Determine the [x, y] coordinate at the center of the cell enclosing the given text.  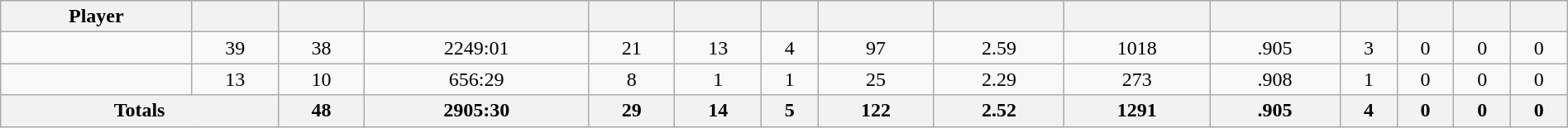
29 [632, 111]
21 [632, 48]
8 [632, 79]
122 [876, 111]
2.29 [999, 79]
2905:30 [476, 111]
1018 [1137, 48]
1291 [1137, 111]
97 [876, 48]
273 [1137, 79]
2249:01 [476, 48]
Player [96, 17]
2.52 [999, 111]
656:29 [476, 79]
3 [1370, 48]
39 [235, 48]
Totals [140, 111]
38 [321, 48]
5 [789, 111]
10 [321, 79]
25 [876, 79]
2.59 [999, 48]
48 [321, 111]
.908 [1275, 79]
14 [718, 111]
